Scan for the cell matching the given text and deliver its [X, Y] coordinate at center. 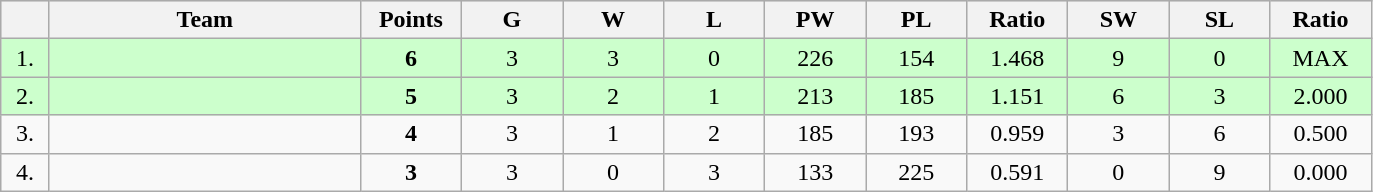
1.468 [1018, 58]
2.000 [1320, 96]
4 [410, 134]
W [612, 20]
MAX [1320, 58]
L [714, 20]
Points [410, 20]
226 [816, 58]
213 [816, 96]
1.151 [1018, 96]
PL [916, 20]
225 [916, 172]
0.591 [1018, 172]
SW [1118, 20]
0.959 [1018, 134]
1. [26, 58]
5 [410, 96]
133 [816, 172]
G [512, 20]
3. [26, 134]
154 [916, 58]
0.000 [1320, 172]
Team [204, 20]
0.500 [1320, 134]
2. [26, 96]
SL [1220, 20]
4. [26, 172]
PW [816, 20]
193 [916, 134]
